Return the (x, y) coordinate for the center point of the cell that contains the specified text.  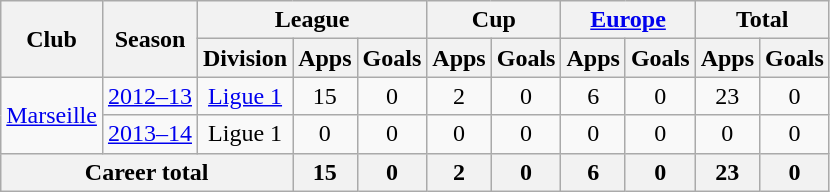
Europe (628, 20)
Club (52, 39)
League (312, 20)
Cup (494, 20)
Division (246, 58)
Season (150, 39)
Career total (147, 172)
Total (762, 20)
Marseille (52, 115)
2013–14 (150, 134)
2012–13 (150, 96)
